From the cell containing the given text, extract its center point as [X, Y] coordinate. 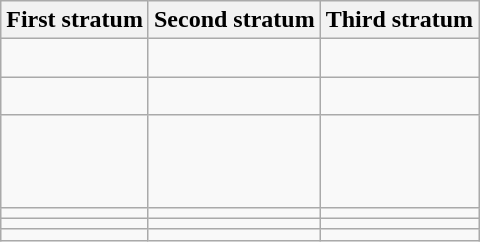
First stratum [75, 20]
Second stratum [234, 20]
Third stratum [399, 20]
